Return [X, Y] of the center of cell containing provided text 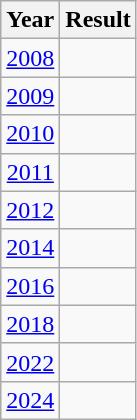
2014 [30, 248]
2016 [30, 286]
2010 [30, 134]
2024 [30, 400]
2008 [30, 58]
2018 [30, 324]
2011 [30, 172]
2009 [30, 96]
Year [30, 20]
2022 [30, 362]
2012 [30, 210]
Result [98, 20]
